Scan for the cell matching the given text and deliver its (X, Y) coordinate at center. 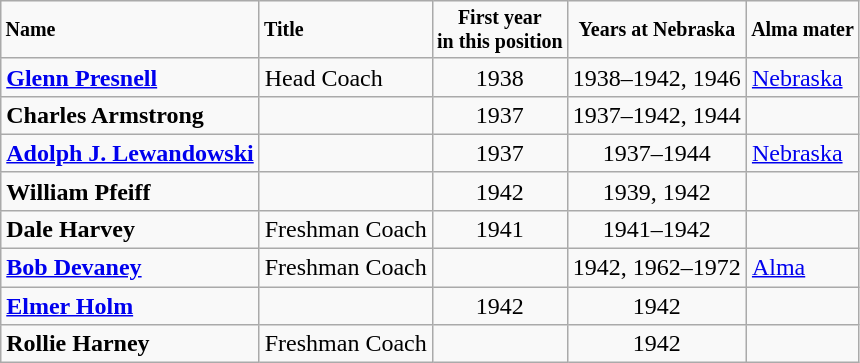
First yearin this position (500, 30)
Glenn Presnell (130, 77)
Title (346, 30)
1938–1942, 1946 (656, 77)
Years at Nebraska (656, 30)
1939, 1942 (656, 191)
Dale Harvey (130, 229)
Alma (802, 268)
Elmer Holm (130, 306)
Name (130, 30)
1937–1942, 1944 (656, 115)
1941–1942 (656, 229)
Bob Devaney (130, 268)
Adolph J. Lewandowski (130, 153)
Rollie Harney (130, 344)
William Pfeiff (130, 191)
Charles Armstrong (130, 115)
1937–1944 (656, 153)
Alma mater (802, 30)
Head Coach (346, 77)
1942, 1962–1972 (656, 268)
1938 (500, 77)
1941 (500, 229)
